For the text-containing cell, return its midpoint in [x, y] coordinate format. 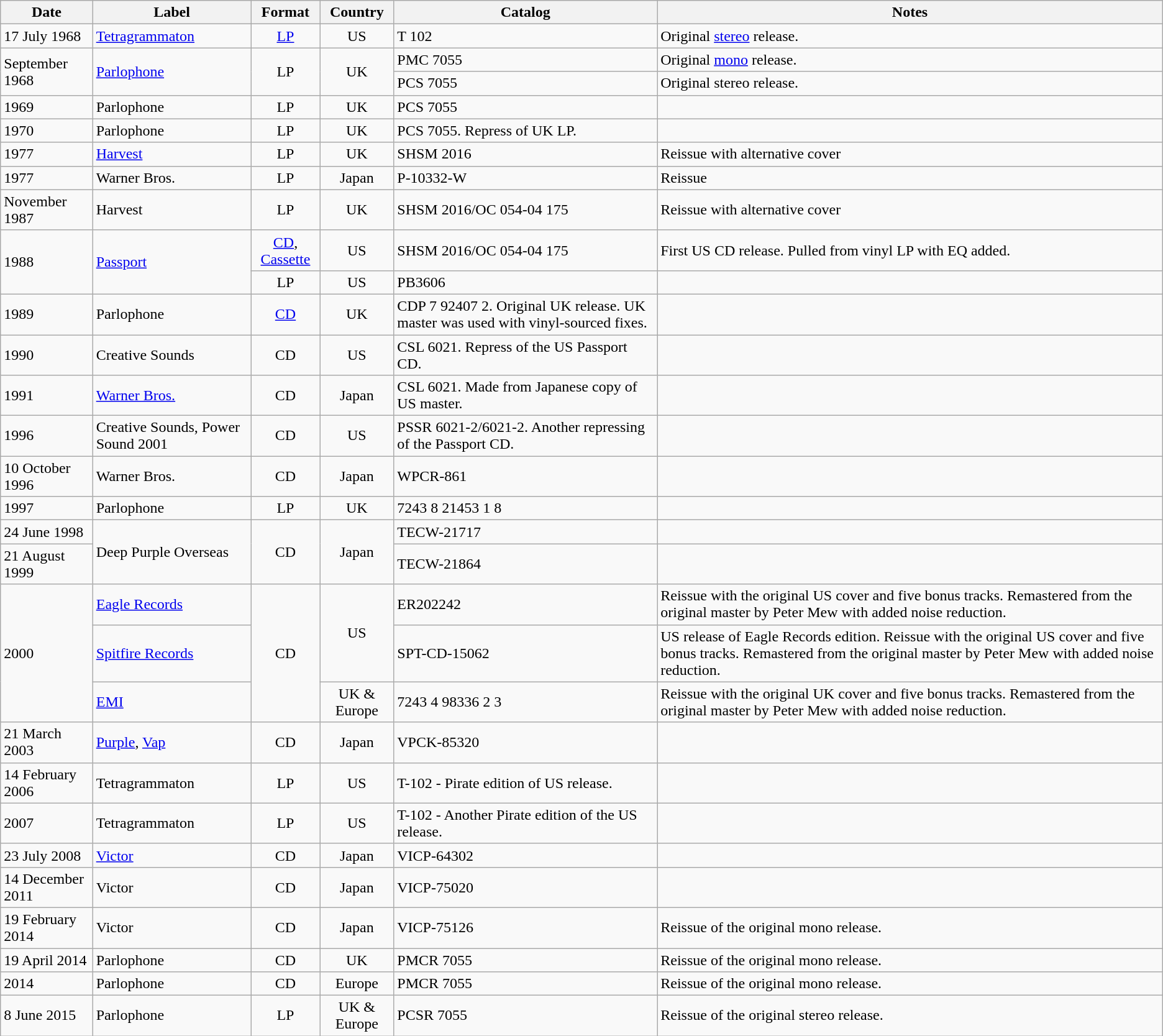
CDP 7 92407 2. Original UK release. UK master was used with vinyl-sourced fixes. [526, 314]
17 July 1968 [47, 36]
Original mono release. [910, 60]
Notes [910, 12]
1988 [47, 262]
19 February 2014 [47, 927]
CSL 6021. Repress of the US Passport CD. [526, 354]
SPT-CD-15062 [526, 653]
Eagle Records [171, 604]
CSL 6021. Made from Japanese copy of US master. [526, 395]
1989 [47, 314]
Europe [357, 984]
Label [171, 12]
Reissue of the original stereo release. [910, 1015]
PB3606 [526, 282]
September 1968 [47, 71]
8 June 2015 [47, 1015]
21 August 1999 [47, 564]
1996 [47, 436]
Date [47, 12]
14 February 2006 [47, 783]
VICP-64302 [526, 855]
First US CD release. Pulled from vinyl LP with EQ added. [910, 250]
T-102 - Another Pirate edition of the US release. [526, 823]
PCS 7055. Repress of UK LP. [526, 131]
ER202242 [526, 604]
TECW-21717 [526, 532]
2007 [47, 823]
Format [286, 12]
VICP-75126 [526, 927]
Purple, Vap [171, 742]
1969 [47, 107]
PMC 7055 [526, 60]
1997 [47, 508]
Reissue with the original UK cover and five bonus tracks. Remastered from the original master by Peter Mew with added noise reduction. [910, 702]
PCSR 7055 [526, 1015]
1990 [47, 354]
1991 [47, 395]
CD, Cassette [286, 250]
P-10332-W [526, 178]
WPCR-861 [526, 476]
VICP-75020 [526, 887]
Reissue [910, 178]
2014 [47, 984]
SHSM 2016 [526, 154]
T-102 - Pirate edition of US release. [526, 783]
24 June 1998 [47, 532]
TECW-21864 [526, 564]
Country [357, 12]
19 April 2014 [47, 960]
November 1987 [47, 210]
14 December 2011 [47, 887]
23 July 2008 [47, 855]
Passport [171, 262]
VPCK-85320 [526, 742]
10 October 1996 [47, 476]
T 102 [526, 36]
PSSR 6021-2/6021-2. Another repressing of the Passport CD. [526, 436]
1970 [47, 131]
Creative Sounds [171, 354]
Spitfire Records [171, 653]
Catalog [526, 12]
21 March 2003 [47, 742]
Creative Sounds, Power Sound 2001 [171, 436]
7243 8 21453 1 8 [526, 508]
7243 4 98336 2 3 [526, 702]
EMI [171, 702]
Reissue with the original US cover and five bonus tracks. Remastered from the original master by Peter Mew with added noise reduction. [910, 604]
Deep Purple Overseas [171, 552]
2000 [47, 653]
